Locate the cell with the specified text and output its [x, y] center coordinate. 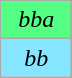
bb [36, 58]
bba [36, 20]
